Identify which cell holds the provided text, then report its (x, y) central coordinate. 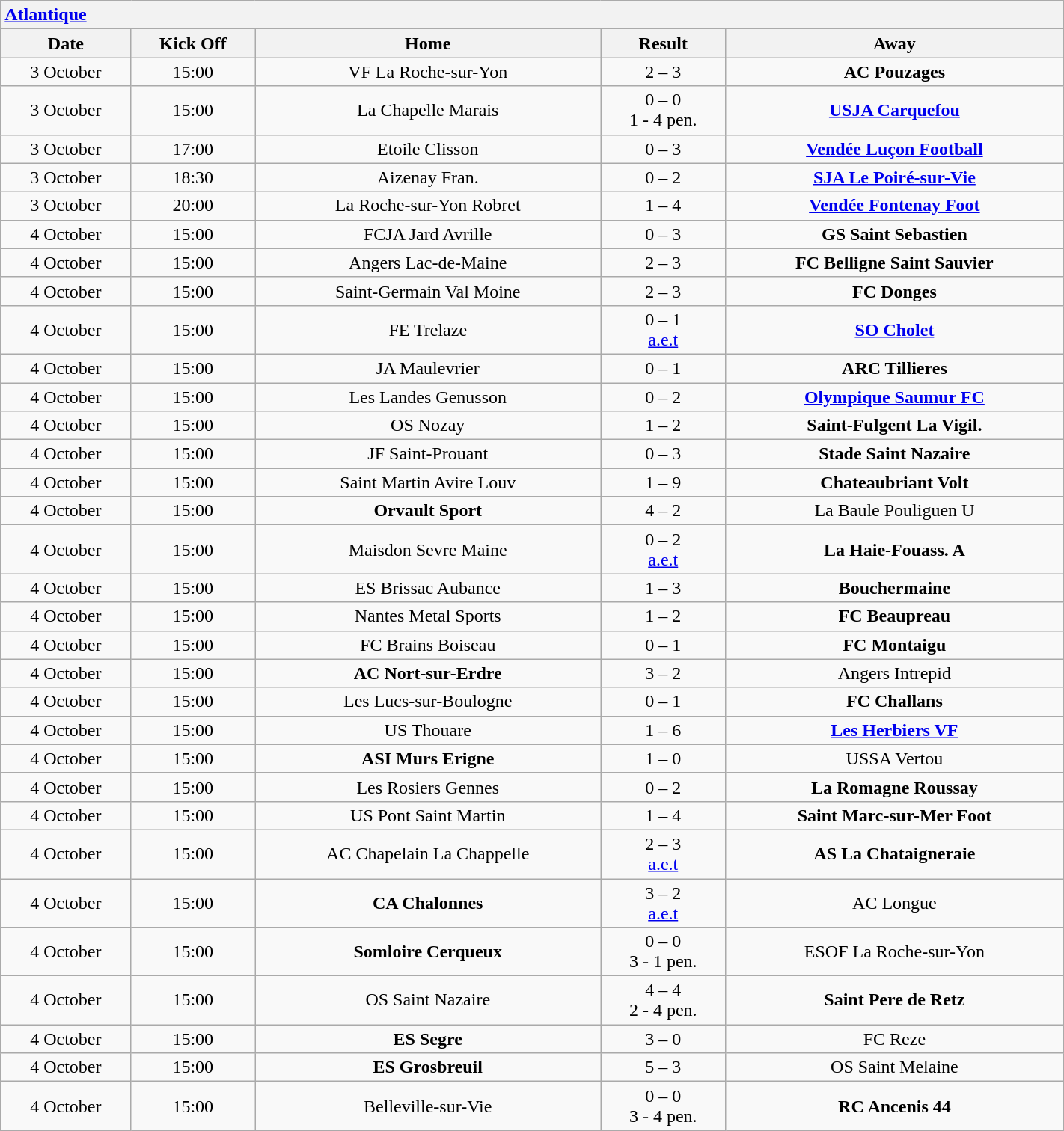
FE Trelaze (427, 329)
Etoile Clisson (427, 149)
Angers Intrepid (895, 673)
Home (427, 43)
La Haie-Fouass. A (895, 549)
FC Brains Boiseau (427, 645)
AC Longue (895, 902)
La Romagne Roussay (895, 787)
OS Saint Melaine (895, 1067)
Atlantique (532, 15)
FC Beaupreau (895, 616)
4 – 4 2 - 4 pen. (663, 1001)
0 – 0 3 - 1 pen. (663, 951)
4 – 2 (663, 511)
Kick Off (193, 43)
Orvault Sport (427, 511)
0 – 1 a.e.t (663, 329)
20:00 (193, 206)
Saint Martin Avire Louv (427, 482)
1 – 3 (663, 588)
Les Landes Genusson (427, 397)
AC Nort-sur-Erdre (427, 673)
Chateaubriant Volt (895, 482)
0 – 0 3 - 4 pen. (663, 1106)
JF Saint-Prouant (427, 454)
OS Nozay (427, 426)
18:30 (193, 177)
ASI Murs Erigne (427, 758)
ES Grosbreuil (427, 1067)
Les Lucs-sur-Boulogne (427, 702)
AS La Chataigneraie (895, 854)
OS Saint Nazaire (427, 1001)
1 – 6 (663, 730)
Maisdon Sevre Maine (427, 549)
Angers Lac-de-Maine (427, 263)
US Thouare (427, 730)
SJA Le Poiré-sur-Vie (895, 177)
Saint Marc-sur-Mer Foot (895, 815)
Stade Saint Nazaire (895, 454)
Nantes Metal Sports (427, 616)
SO Cholet (895, 329)
Bouchermaine (895, 588)
ARC Tillieres (895, 368)
0 – 0 1 - 4 pen. (663, 111)
Away (895, 43)
Aizenay Fran. (427, 177)
Olympique Saumur FC (895, 397)
La Roche-sur-Yon Robret (427, 206)
Saint-Germain Val Moine (427, 291)
2 – 3 a.e.t (663, 854)
ESOF La Roche-sur-Yon (895, 951)
VF La Roche-sur-Yon (427, 72)
FC Belligne Saint Sauvier (895, 263)
FC Montaigu (895, 645)
Vendée Fontenay Foot (895, 206)
0 – 2 a.e.t (663, 549)
Saint Pere de Retz (895, 1001)
ES Segre (427, 1039)
AC Chapelain La Chappelle (427, 854)
US Pont Saint Martin (427, 815)
Date (66, 43)
FC Challans (895, 702)
ES Brissac Aubance (427, 588)
Saint-Fulgent La Vigil. (895, 426)
3 – 0 (663, 1039)
5 – 3 (663, 1067)
Les Rosiers Gennes (427, 787)
Belleville-sur-Vie (427, 1106)
Vendée Luçon Football (895, 149)
Somloire Cerqueux (427, 951)
GS Saint Sebastien (895, 234)
CA Chalonnes (427, 902)
3 – 2 (663, 673)
La Baule Pouliguen U (895, 511)
La Chapelle Marais (427, 111)
17:00 (193, 149)
Les Herbiers VF (895, 730)
FCJA Jard Avrille (427, 234)
1 – 9 (663, 482)
RC Ancenis 44 (895, 1106)
Result (663, 43)
USJA Carquefou (895, 111)
FC Donges (895, 291)
3 – 2 a.e.t (663, 902)
USSA Vertou (895, 758)
FC Reze (895, 1039)
JA Maulevrier (427, 368)
1 – 0 (663, 758)
AC Pouzages (895, 72)
